Output the [x, y] coordinate of the center of the cell containing the given text.  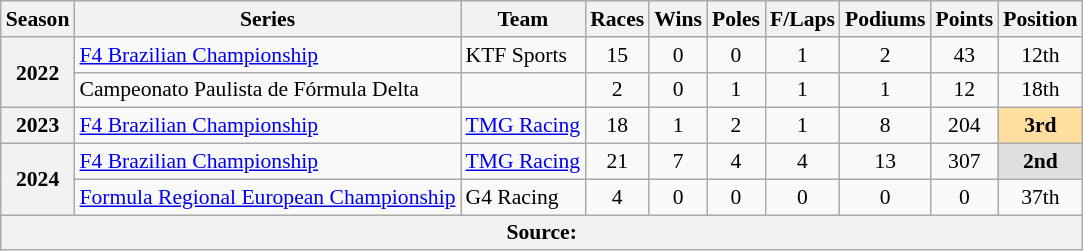
13 [886, 162]
Series [267, 19]
Campeonato Paulista de Fórmula Delta [267, 90]
F/Laps [802, 19]
3rd [1040, 126]
Races [617, 19]
Source: [542, 233]
Points [964, 19]
G4 Racing [522, 197]
KTF Sports [522, 55]
Poles [736, 19]
12th [1040, 55]
Team [522, 19]
Formula Regional European Championship [267, 197]
21 [617, 162]
Position [1040, 19]
307 [964, 162]
8 [886, 126]
204 [964, 126]
18 [617, 126]
7 [678, 162]
43 [964, 55]
2024 [38, 180]
2023 [38, 126]
2nd [1040, 162]
15 [617, 55]
Season [38, 19]
Podiums [886, 19]
37th [1040, 197]
12 [964, 90]
18th [1040, 90]
Wins [678, 19]
2022 [38, 72]
